Output the (x, y) coordinate of the center of the cell containing the given text.  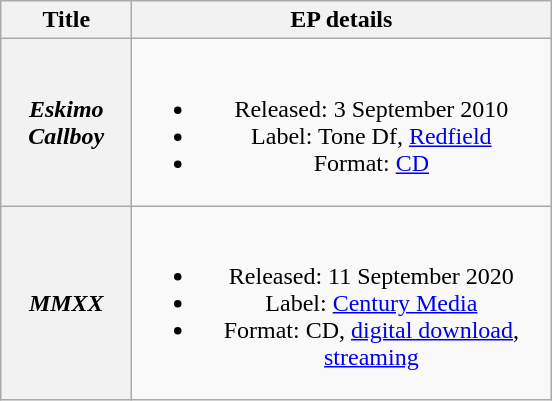
MMXX (66, 303)
Title (66, 20)
Released: 3 September 2010Label: Tone Df, RedfieldFormat: CD (342, 122)
Released: 11 September 2020Label: Century MediaFormat: CD, digital download, streaming (342, 303)
EP details (342, 20)
Eskimo Callboy (66, 122)
